Extract the [X, Y] coordinate from the center of the cell holding the provided text.  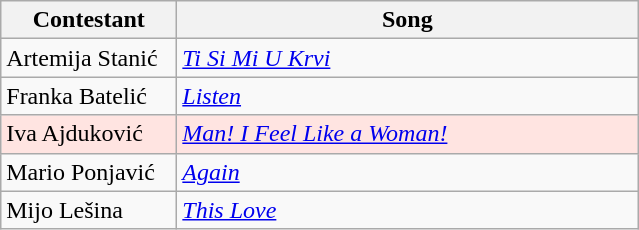
This Love [408, 210]
Artemija Stanić [89, 58]
Iva Ajduković [89, 134]
Man! I Feel Like a Woman! [408, 134]
Again [408, 172]
Ti Si Mi U Krvi [408, 58]
Listen [408, 96]
Contestant [89, 20]
Song [408, 20]
Mijo Lešina [89, 210]
Mario Ponjavić [89, 172]
Franka Batelić [89, 96]
